Determine the [x, y] coordinate at the center of the cell enclosing the given text.  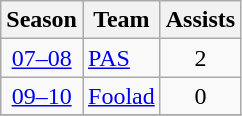
PAS [121, 58]
2 [200, 58]
07–08 [42, 58]
Team [121, 20]
Season [42, 20]
Foolad [121, 96]
09–10 [42, 96]
0 [200, 96]
Assists [200, 20]
